Return the (x, y) coordinate for the center point of the cell that contains the specified text.  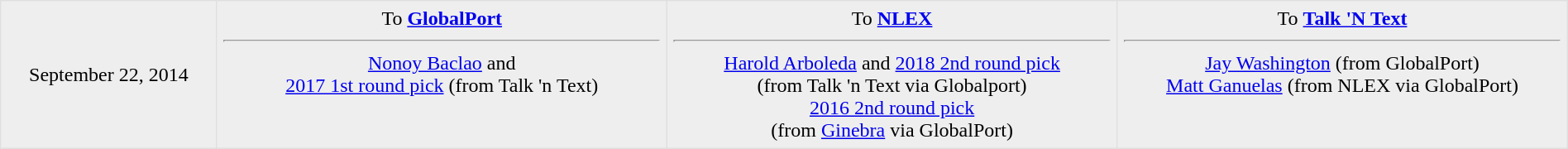
To GlobalPortNonoy Baclao and 2017 1st round pick (from Talk 'n Text) (442, 74)
September 22, 2014 (109, 74)
To Talk 'N TextJay Washington (from GlobalPort)Matt Ganuelas (from NLEX via GlobalPort) (1342, 74)
To NLEXHarold Arboleda and 2018 2nd round pick(from Talk 'n Text via Globalport)2016 2nd round pick(from Ginebra via GlobalPort) (892, 74)
